Determine the [X, Y] coordinate at the center of the cell enclosing the given text.  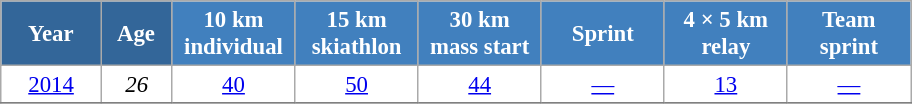
30 km mass start [480, 34]
Year [52, 34]
40 [234, 85]
44 [480, 85]
Sprint [602, 34]
50 [356, 85]
13 [726, 85]
Team sprint [848, 34]
15 km skiathlon [356, 34]
4 × 5 km relay [726, 34]
2014 [52, 85]
10 km individual [234, 34]
26 [136, 85]
Age [136, 34]
